Output the [X, Y] coordinate of the center of the cell containing the given text.  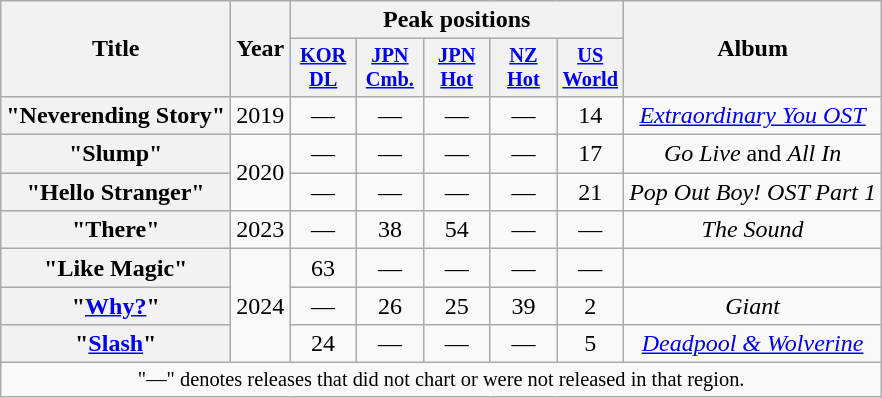
5 [590, 344]
63 [324, 268]
NZHot [524, 68]
Year [260, 49]
Title [116, 49]
Extraordinary You OST [753, 115]
2020 [260, 173]
"Hello Stranger" [116, 192]
38 [390, 230]
Go Live and All In [753, 154]
2024 [260, 306]
JPNHot [456, 68]
21 [590, 192]
KORDL [324, 68]
"Neverending Story" [116, 115]
25 [456, 306]
14 [590, 115]
2019 [260, 115]
The Sound [753, 230]
Giant [753, 306]
"Slump" [116, 154]
17 [590, 154]
26 [390, 306]
JPNCmb. [390, 68]
"—" denotes releases that did not chart or were not released in that region. [442, 380]
Peak positions [457, 20]
Album [753, 49]
39 [524, 306]
54 [456, 230]
2023 [260, 230]
Pop Out Boy! OST Part 1 [753, 192]
"There" [116, 230]
"Like Magic" [116, 268]
"Slash" [116, 344]
24 [324, 344]
USWorld [590, 68]
"Why?" [116, 306]
2 [590, 306]
Deadpool & Wolverine [753, 344]
